Search for the cell housing the specified text and yield its (X, Y) center coordinate. 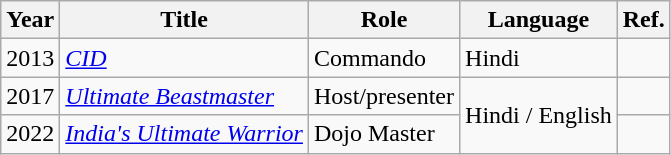
Commando (384, 58)
Ultimate Beastmaster (184, 96)
Hindi / English (539, 115)
Title (184, 20)
Language (539, 20)
Host/presenter (384, 96)
India's Ultimate Warrior (184, 134)
Year (30, 20)
Dojo Master (384, 134)
Hindi (539, 58)
2017 (30, 96)
2022 (30, 134)
CID (184, 58)
Role (384, 20)
Ref. (644, 20)
2013 (30, 58)
